For the text-containing cell, return its midpoint in [X, Y] coordinate format. 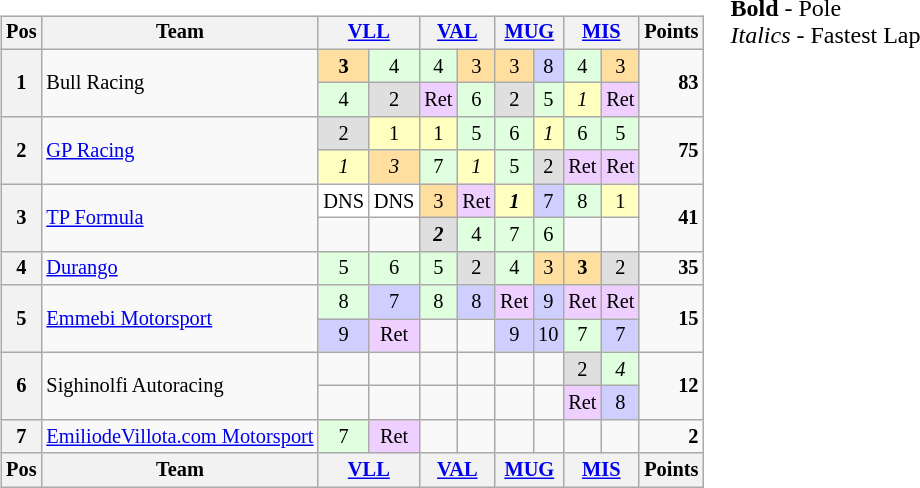
Durango [180, 268]
GP Racing [180, 150]
35 [671, 268]
75 [671, 150]
Emmebi Motorsport [180, 318]
83 [671, 82]
41 [671, 218]
Bull Racing [180, 82]
15 [671, 318]
TP Formula [180, 218]
12 [671, 386]
10 [548, 336]
EmiliodeVillota.com Motorsport [180, 437]
Sighinolfi Autoracing [180, 386]
